Return the (x, y) coordinate for the center point of the cell that contains the specified text.  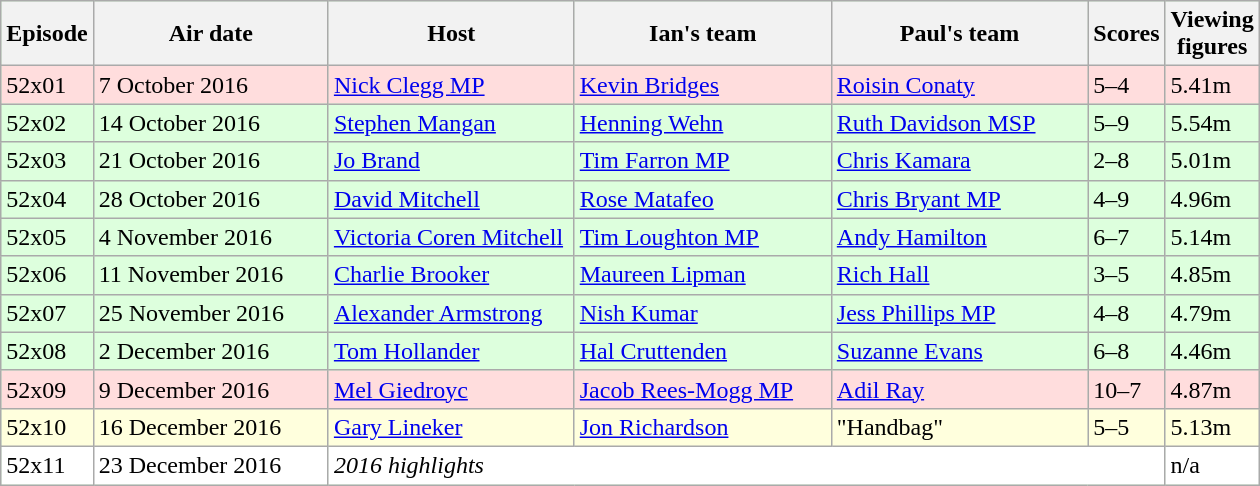
David Mitchell (451, 199)
Tom Hollander (451, 351)
52x02 (47, 123)
Jo Brand (451, 161)
5–5 (1126, 427)
Paul's team (959, 34)
9 December 2016 (210, 389)
5–9 (1126, 123)
2016 highlights (746, 465)
52x05 (47, 237)
5–4 (1126, 85)
Chris Bryant MP (959, 199)
Maureen Lipman (702, 275)
4 November 2016 (210, 237)
5.54m (1212, 123)
3–5 (1126, 275)
Victoria Coren Mitchell (451, 237)
Ruth Davidson MSP (959, 123)
5.41m (1212, 85)
28 October 2016 (210, 199)
4.46m (1212, 351)
Nick Clegg MP (451, 85)
Suzanne Evans (959, 351)
Andy Hamilton (959, 237)
2–8 (1126, 161)
Stephen Mangan (451, 123)
Nish Kumar (702, 313)
Tim Loughton MP (702, 237)
4.79m (1212, 313)
7 October 2016 (210, 85)
Kevin Bridges (702, 85)
Alexander Armstrong (451, 313)
Tim Farron MP (702, 161)
Jacob Rees-Mogg MP (702, 389)
52x06 (47, 275)
25 November 2016 (210, 313)
Adil Ray (959, 389)
52x04 (47, 199)
16 December 2016 (210, 427)
5.14m (1212, 237)
4–9 (1126, 199)
4.87m (1212, 389)
Jess Phillips MP (959, 313)
23 December 2016 (210, 465)
Henning Wehn (702, 123)
5.01m (1212, 161)
4–8 (1126, 313)
Jon Richardson (702, 427)
n/a (1212, 465)
Hal Cruttenden (702, 351)
Viewing figures (1212, 34)
Gary Lineker (451, 427)
Air date (210, 34)
52x09 (47, 389)
6–7 (1126, 237)
52x07 (47, 313)
Roisin Conaty (959, 85)
10–7 (1126, 389)
Charlie Brooker (451, 275)
4.96m (1212, 199)
Host (451, 34)
52x08 (47, 351)
Ian's team (702, 34)
6–8 (1126, 351)
Rose Matafeo (702, 199)
Episode (47, 34)
52x01 (47, 85)
52x10 (47, 427)
52x11 (47, 465)
4.85m (1212, 275)
Mel Giedroyc (451, 389)
2 December 2016 (210, 351)
"Handbag" (959, 427)
52x03 (47, 161)
11 November 2016 (210, 275)
Chris Kamara (959, 161)
21 October 2016 (210, 161)
Rich Hall (959, 275)
Scores (1126, 34)
5.13m (1212, 427)
14 October 2016 (210, 123)
